Search for the cell housing the specified text and yield its [x, y] center coordinate. 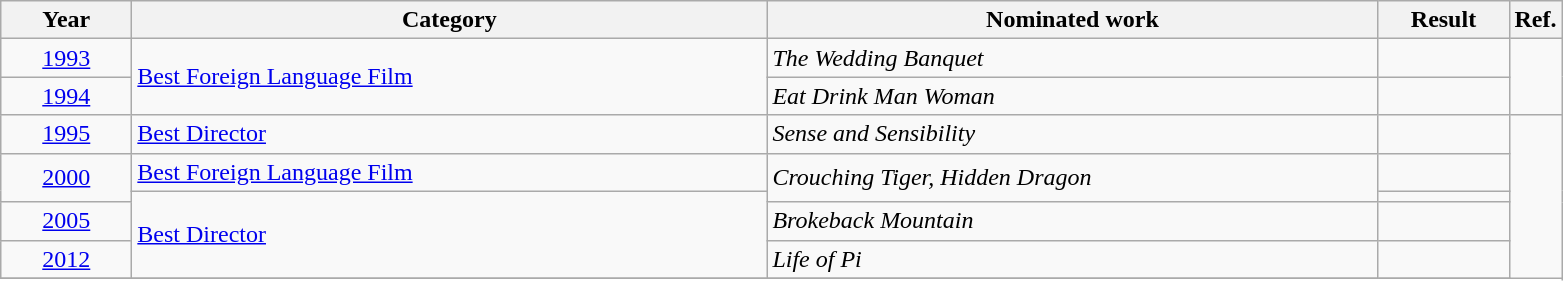
Nominated work [1072, 20]
2000 [66, 178]
1995 [66, 134]
Year [66, 20]
Ref. [1536, 20]
Sense and Sensibility [1072, 134]
The Wedding Banquet [1072, 58]
1994 [66, 96]
Life of Pi [1072, 259]
Category [450, 20]
2005 [66, 221]
Result [1444, 20]
Brokeback Mountain [1072, 221]
Eat Drink Man Woman [1072, 96]
2012 [66, 259]
Crouching Tiger, Hidden Dragon [1072, 178]
1993 [66, 58]
